Pinpoint the cell where the given text exists, returning its (X, Y) midpoint coordinate. 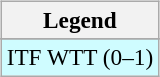
Legend (80, 20)
ITF WTT (0–1) (80, 57)
